Provide the (X, Y) coordinate of the cell's center where the given text is located.  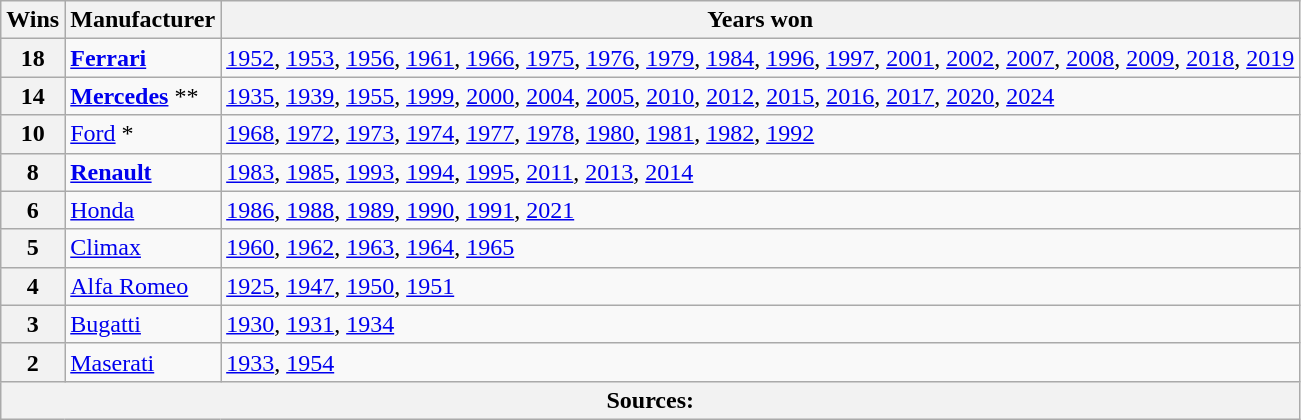
18 (33, 58)
Climax (143, 248)
1933, 1954 (760, 362)
1930, 1931, 1934 (760, 324)
1925, 1947, 1950, 1951 (760, 286)
Ferrari (143, 58)
4 (33, 286)
1986, 1988, 1989, 1990, 1991, 2021 (760, 210)
Mercedes ** (143, 96)
3 (33, 324)
Honda (143, 210)
6 (33, 210)
8 (33, 172)
Renault (143, 172)
Ford * (143, 134)
1952, 1953, 1956, 1961, 1966, 1975, 1976, 1979, 1984, 1996, 1997, 2001, 2002, 2007, 2008, 2009, 2018, 2019 (760, 58)
Alfa Romeo (143, 286)
1960, 1962, 1963, 1964, 1965 (760, 248)
10 (33, 134)
Maserati (143, 362)
Wins (33, 20)
Years won (760, 20)
14 (33, 96)
1968, 1972, 1973, 1974, 1977, 1978, 1980, 1981, 1982, 1992 (760, 134)
Bugatti (143, 324)
1935, 1939, 1955, 1999, 2000, 2004, 2005, 2010, 2012, 2015, 2016, 2017, 2020, 2024 (760, 96)
2 (33, 362)
5 (33, 248)
Manufacturer (143, 20)
Sources: (650, 400)
1983, 1985, 1993, 1994, 1995, 2011, 2013, 2014 (760, 172)
